From the cell containing the given text, extract its center point as (X, Y) coordinate. 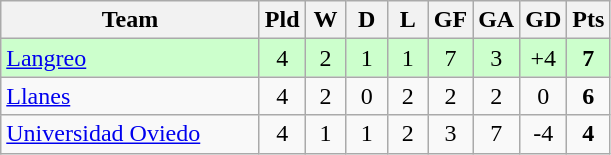
Langreo (130, 58)
6 (588, 96)
GA (496, 20)
+4 (544, 58)
W (326, 20)
Universidad Oviedo (130, 134)
GF (450, 20)
-4 (544, 134)
L (408, 20)
Team (130, 20)
GD (544, 20)
D (366, 20)
Llanes (130, 96)
Pld (282, 20)
Pts (588, 20)
